For the text-containing cell, return its midpoint in [X, Y] coordinate format. 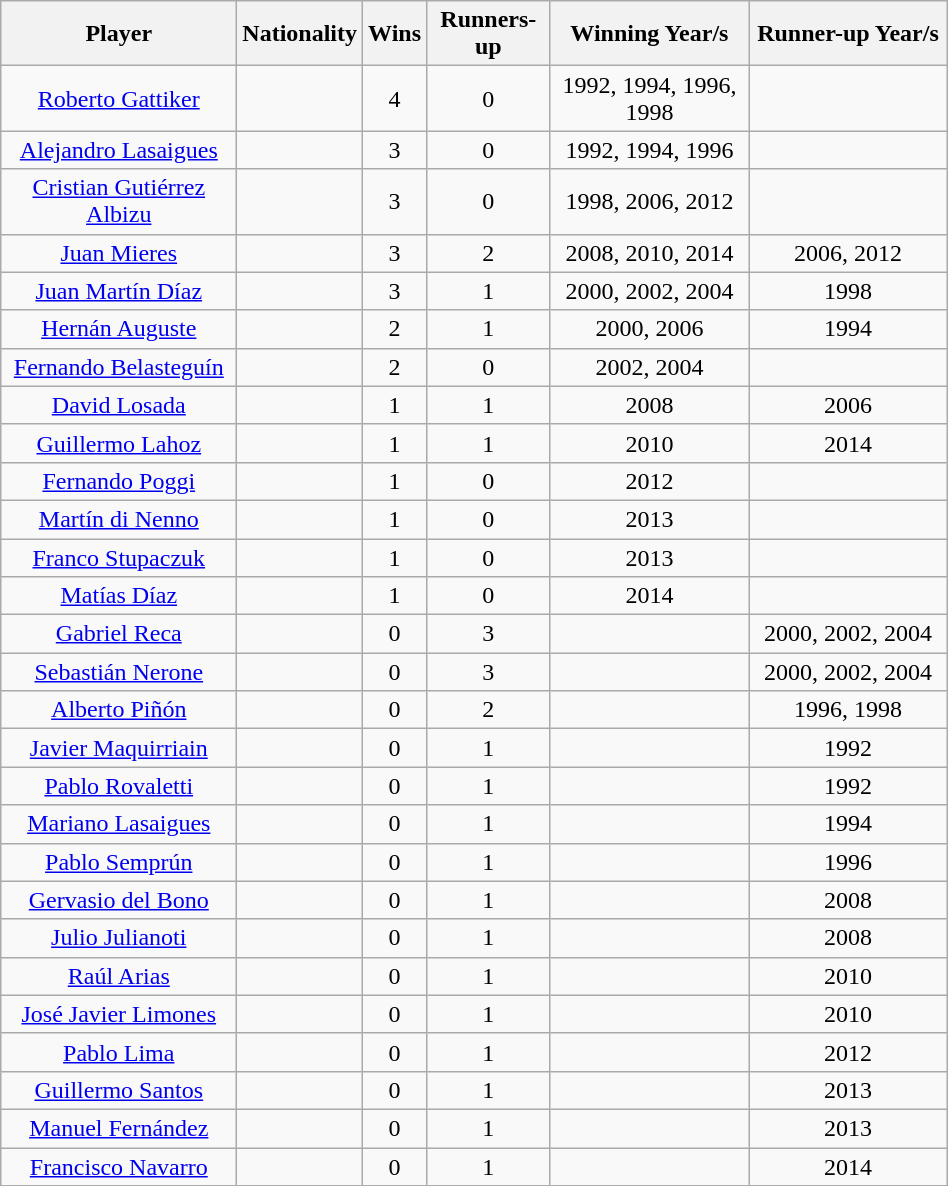
1998 [848, 291]
Julio Julianoti [119, 938]
Pablo Rovaletti [119, 786]
Fernando Poggi [119, 481]
2006 [848, 405]
Alejandro Lasaigues [119, 150]
Juan Martín Díaz [119, 291]
2008, 2010, 2014 [650, 253]
4 [395, 98]
Guillermo Santos [119, 1090]
2006, 2012 [848, 253]
1996, 1998 [848, 710]
Martín di Nenno [119, 519]
José Javier Limones [119, 1014]
Raúl Arias [119, 976]
Matías Díaz [119, 596]
1992, 1994, 1996 [650, 150]
Sebastián Nerone [119, 672]
Runner-up Year/s [848, 34]
2000, 2006 [650, 329]
Guillermo Lahoz [119, 443]
Nationality [300, 34]
David Losada [119, 405]
Gabriel Reca [119, 634]
Wins [395, 34]
Pablo Semprún [119, 862]
Javier Maquirriain [119, 748]
1998, 2006, 2012 [650, 202]
Franco Stupaczuk [119, 557]
Alberto Piñón [119, 710]
Runners-up [489, 34]
1992, 1994, 1996, 1998 [650, 98]
Pablo Lima [119, 1052]
Roberto Gattiker [119, 98]
Mariano Lasaigues [119, 824]
Cristian Gutiérrez Albizu [119, 202]
Winning Year/s [650, 34]
Gervasio del Bono [119, 900]
Hernán Auguste [119, 329]
1996 [848, 862]
Player [119, 34]
Manuel Fernández [119, 1128]
Juan Mieres [119, 253]
Francisco Navarro [119, 1167]
2002, 2004 [650, 367]
Fernando Belasteguín [119, 367]
